Locate the cell with the specified text and output its [x, y] center coordinate. 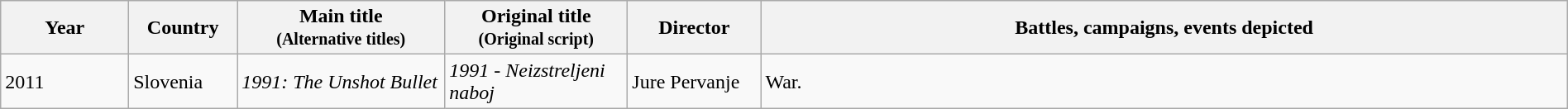
Original title(Original script) [536, 28]
1991 - Neizstreljeni naboj [536, 81]
Year [65, 28]
Country [184, 28]
War. [1164, 81]
Jure Pervanje [695, 81]
Battles, campaigns, events depicted [1164, 28]
1991: The Unshot Bullet [341, 81]
Main title(Alternative titles) [341, 28]
Director [695, 28]
Slovenia [184, 81]
2011 [65, 81]
